From the cell containing the given text, extract its center point as (x, y) coordinate. 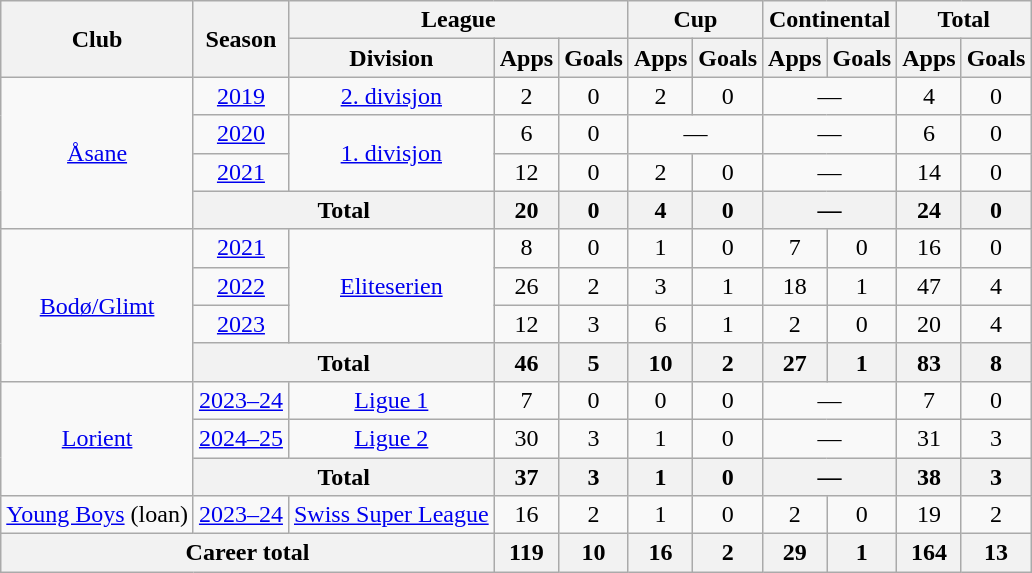
14 (929, 172)
1. divisjon (391, 153)
27 (795, 362)
Career total (248, 553)
Continental (830, 20)
Åsane (98, 153)
Bodø/Glimt (98, 305)
83 (929, 362)
2020 (240, 134)
2024–25 (240, 438)
46 (526, 362)
38 (929, 477)
19 (929, 515)
Lorient (98, 438)
29 (795, 553)
2022 (240, 286)
Season (240, 39)
13 (996, 553)
24 (929, 210)
Young Boys (loan) (98, 515)
Ligue 2 (391, 438)
31 (929, 438)
Ligue 1 (391, 400)
5 (594, 362)
37 (526, 477)
Cup (695, 20)
26 (526, 286)
2. divisjon (391, 96)
47 (929, 286)
Division (391, 58)
30 (526, 438)
2019 (240, 96)
2023 (240, 324)
18 (795, 286)
119 (526, 553)
League (458, 20)
Eliteserien (391, 286)
Swiss Super League (391, 515)
164 (929, 553)
Club (98, 39)
